Extract the (x, y) coordinate from the center of the cell holding the provided text.  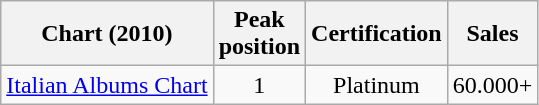
1 (259, 85)
60.000+ (492, 85)
Italian Albums Chart (107, 85)
Certification (377, 34)
Platinum (377, 85)
Peakposition (259, 34)
Sales (492, 34)
Chart (2010) (107, 34)
